Capture the cell that displays the provided text and extract its [x, y] central coordinate. 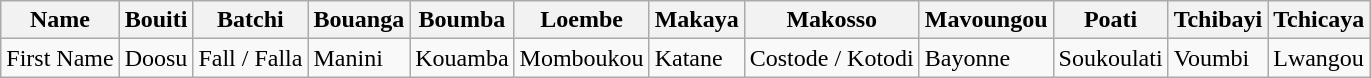
First Name [60, 58]
Batchi [250, 20]
Lwangou [1319, 58]
Tchicaya [1319, 20]
Bouanga [359, 20]
Name [60, 20]
Bouiti [156, 20]
Boumba [462, 20]
Bayonne [986, 58]
Katane [696, 58]
Soukoulati [1110, 58]
Makosso [832, 20]
Tchibayi [1218, 20]
Kouamba [462, 58]
Costode / Kotodi [832, 58]
Momboukou [582, 58]
Manini [359, 58]
Fall / Falla [250, 58]
Doosu [156, 58]
Voumbi [1218, 58]
Loembe [582, 20]
Poati [1110, 20]
Makaya [696, 20]
Mavoungou [986, 20]
